Capture the cell that displays the provided text and extract its [X, Y] central coordinate. 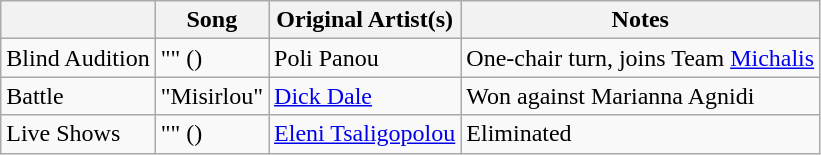
Original Artist(s) [365, 20]
Dick Dale [365, 96]
One-chair turn, joins Team Michalis [640, 58]
Battle [78, 96]
"Misirlou" [212, 96]
Eliminated [640, 134]
Won against Marianna Agnidi [640, 96]
Eleni Tsaligopolou [365, 134]
Poli Panou [365, 58]
Song [212, 20]
Blind Audition [78, 58]
Notes [640, 20]
Live Shows [78, 134]
